For the text-containing cell, return its midpoint in (X, Y) coordinate format. 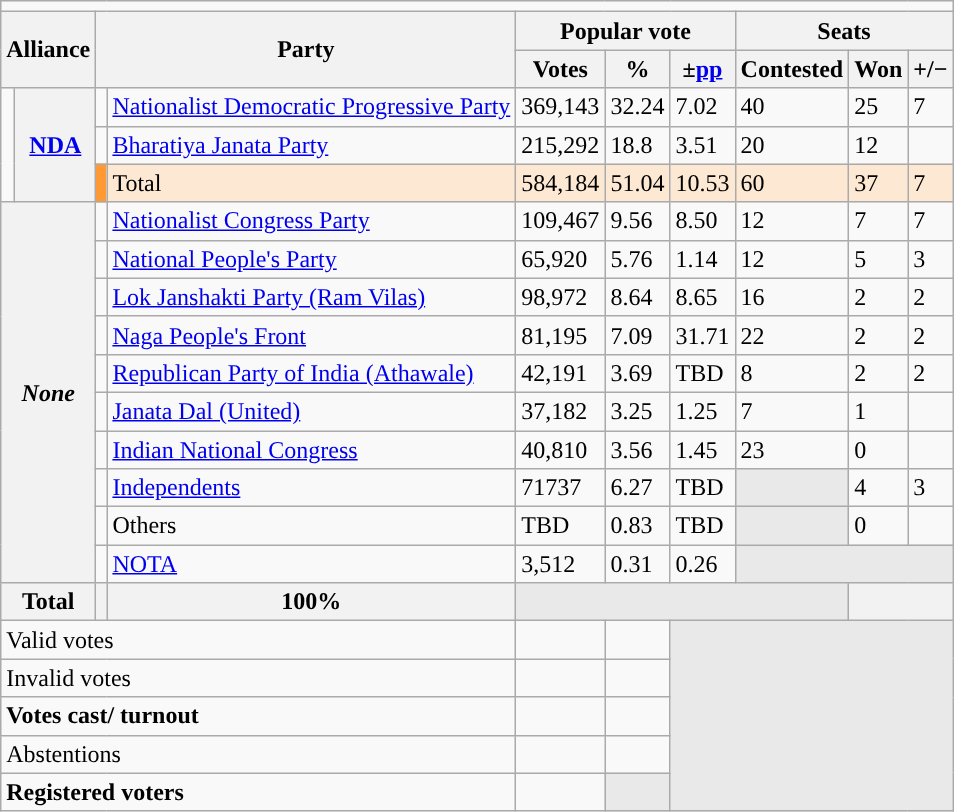
Votes (560, 69)
5 (878, 259)
109,467 (560, 221)
71737 (560, 488)
Nationalist Democratic Progressive Party (312, 107)
Won (878, 69)
+/− (930, 69)
215,292 (560, 145)
Indian National Congress (312, 449)
NDA (56, 145)
3.56 (638, 449)
Nationalist Congress Party (312, 221)
9.56 (638, 221)
3.69 (638, 373)
37 (878, 183)
5.76 (638, 259)
8.65 (702, 297)
40,810 (560, 449)
Others (312, 526)
100% (312, 602)
Naga People's Front (312, 335)
16 (792, 297)
42,191 (560, 373)
8.50 (702, 221)
Republican Party of India (Athawale) (312, 373)
6.27 (638, 488)
584,184 (560, 183)
NOTA (312, 564)
18.8 (638, 145)
10.53 (702, 183)
1.45 (702, 449)
7.09 (638, 335)
369,143 (560, 107)
4 (878, 488)
60 (792, 183)
None (48, 392)
Party (306, 50)
31.71 (702, 335)
40 (792, 107)
3,512 (560, 564)
51.04 (638, 183)
65,920 (560, 259)
23 (792, 449)
0.31 (638, 564)
Janata Dal (United) (312, 411)
3.25 (638, 411)
8 (792, 373)
Contested (792, 69)
1.25 (702, 411)
1 (878, 411)
81,195 (560, 335)
Alliance (48, 50)
25 (878, 107)
National People's Party (312, 259)
8.64 (638, 297)
Invalid votes (258, 678)
1.14 (702, 259)
Bharatiya Janata Party (312, 145)
Lok Janshakti Party (Ram Vilas) (312, 297)
0.26 (702, 564)
Registered voters (258, 792)
±pp (702, 69)
98,972 (560, 297)
0.83 (638, 526)
32.24 (638, 107)
Votes cast/ turnout (258, 716)
37,182 (560, 411)
7.02 (702, 107)
Seats (844, 31)
% (638, 69)
Abstentions (258, 754)
Valid votes (258, 640)
3.51 (702, 145)
Popular vote (626, 31)
Independents (312, 488)
20 (792, 145)
22 (792, 335)
